Detect which cell encompasses the target text, then output its [x, y] center coordinate. 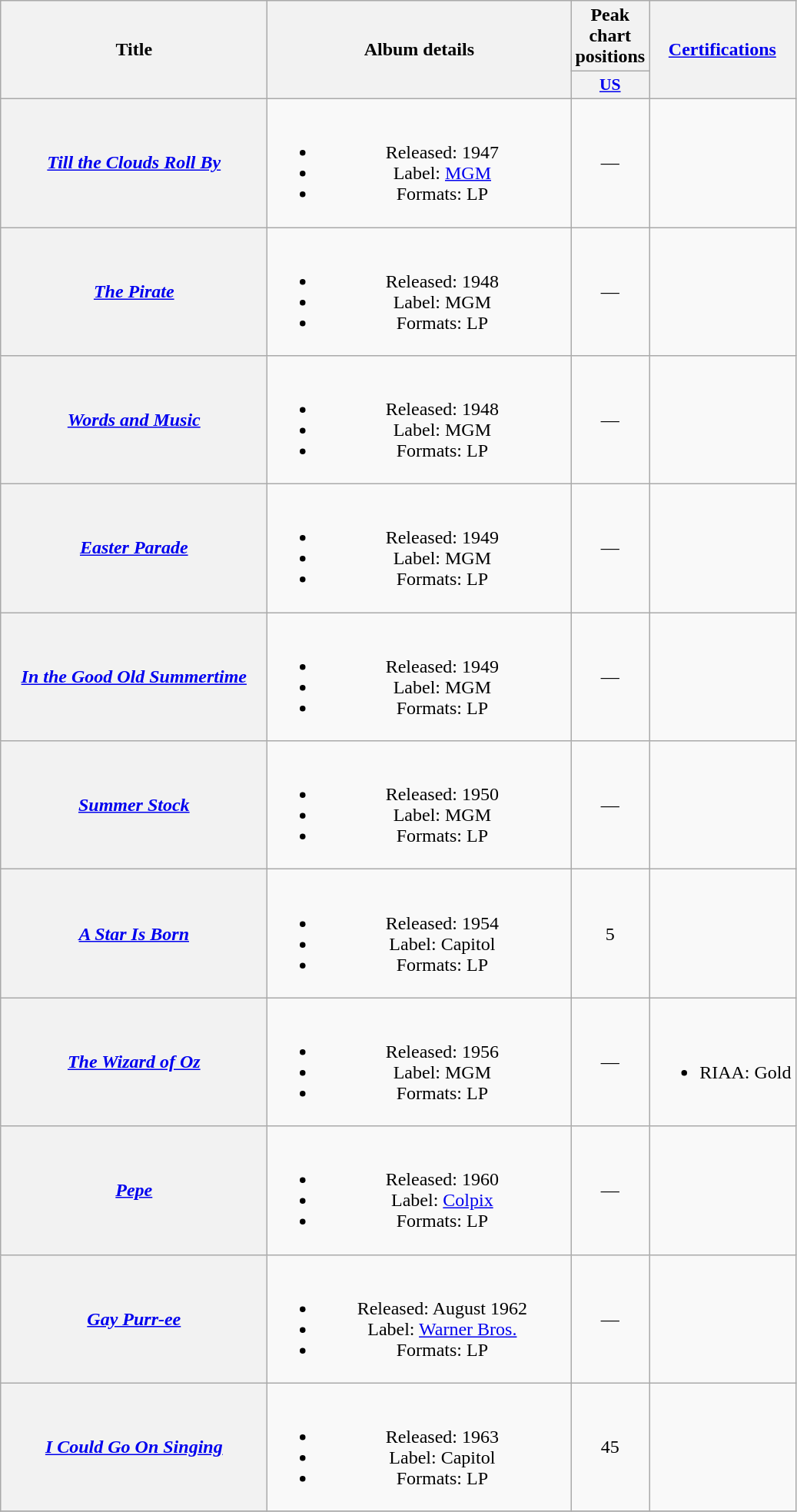
Released: 1947Label: MGMFormats: LP [420, 163]
I Could Go On Singing [134, 1447]
Peak chart positions [610, 36]
The Wizard of Oz [134, 1062]
US [610, 85]
Easter Parade [134, 549]
RIAA: Gold [722, 1062]
5 [610, 933]
Summer Stock [134, 806]
45 [610, 1447]
Released: 1954Label: CapitolFormats: LP [420, 933]
Pepe [134, 1190]
Released: August 1962Label: Warner Bros.Formats: LP [420, 1319]
A Star Is Born [134, 933]
Album details [420, 50]
The Pirate [134, 292]
Title [134, 50]
Released: 1956Label: MGMFormats: LP [420, 1062]
Released: 1963Label: CapitolFormats: LP [420, 1447]
Gay Purr-ee [134, 1319]
Words and Music [134, 420]
Released: 1960Label: ColpixFormats: LP [420, 1190]
Certifications [722, 50]
In the Good Old Summertime [134, 676]
Released: 1950Label: MGMFormats: LP [420, 806]
Till the Clouds Roll By [134, 163]
